Search for the cell housing the specified text and yield its [x, y] center coordinate. 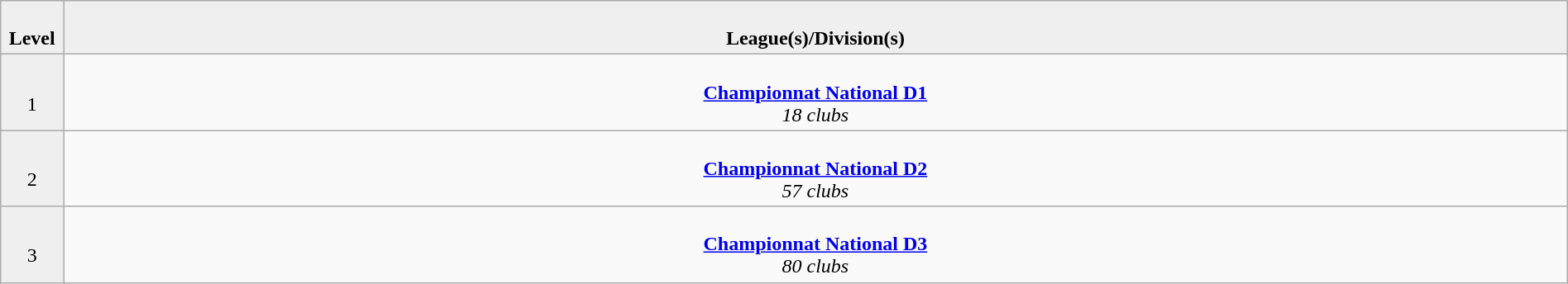
2 [32, 168]
3 [32, 244]
Championnat National D3 80 clubs [815, 244]
League(s)/Division(s) [815, 28]
Championnat National D1 18 clubs [815, 92]
1 [32, 92]
Level [32, 28]
Championnat National D2 57 clubs [815, 168]
